Provide the (X, Y) coordinate of the cell's center where the given text is located.  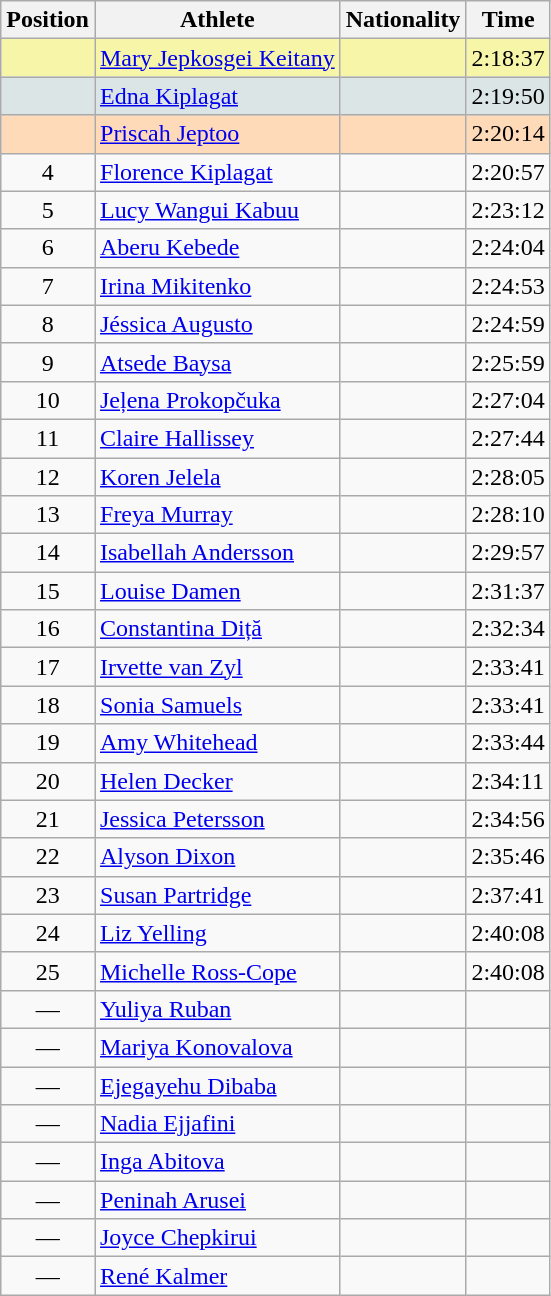
2:23:12 (508, 210)
2:28:05 (508, 477)
2:24:59 (508, 324)
2:20:14 (508, 134)
Susan Partridge (217, 895)
Freya Murray (217, 515)
21 (48, 819)
Priscah Jeptoo (217, 134)
Ejegayehu Dibaba (217, 1085)
2:18:37 (508, 58)
18 (48, 705)
2:33:44 (508, 743)
24 (48, 933)
René Kalmer (217, 1276)
Jessica Petersson (217, 819)
Helen Decker (217, 781)
Isabellah Andersson (217, 553)
2:35:46 (508, 857)
Nationality (403, 20)
Time (508, 20)
25 (48, 971)
14 (48, 553)
Inga Abitova (217, 1162)
Irina Mikitenko (217, 286)
Lucy Wangui Kabuu (217, 210)
5 (48, 210)
10 (48, 400)
23 (48, 895)
2:19:50 (508, 96)
2:25:59 (508, 362)
Irvette van Zyl (217, 667)
Jeļena Prokopčuka (217, 400)
Mariya Konovalova (217, 1047)
Louise Damen (217, 591)
17 (48, 667)
2:32:34 (508, 629)
Amy Whitehead (217, 743)
20 (48, 781)
Atsede Baysa (217, 362)
13 (48, 515)
Liz Yelling (217, 933)
22 (48, 857)
Peninah Arusei (217, 1200)
2:34:56 (508, 819)
11 (48, 438)
2:28:10 (508, 515)
2:24:04 (508, 248)
9 (48, 362)
Aberu Kebede (217, 248)
Alyson Dixon (217, 857)
Athlete (217, 20)
Jéssica Augusto (217, 324)
2:29:57 (508, 553)
19 (48, 743)
2:34:11 (508, 781)
Edna Kiplagat (217, 96)
Claire Hallissey (217, 438)
Yuliya Ruban (217, 1009)
Position (48, 20)
2:27:04 (508, 400)
2:37:41 (508, 895)
8 (48, 324)
Nadia Ejjafini (217, 1124)
Constantina Diță (217, 629)
12 (48, 477)
6 (48, 248)
4 (48, 172)
2:27:44 (508, 438)
16 (48, 629)
7 (48, 286)
Michelle Ross-Cope (217, 971)
Florence Kiplagat (217, 172)
Joyce Chepkirui (217, 1238)
Sonia Samuels (217, 705)
Koren Jelela (217, 477)
Mary Jepkosgei Keitany (217, 58)
15 (48, 591)
2:24:53 (508, 286)
2:31:37 (508, 591)
2:20:57 (508, 172)
